Locate the cell with the specified text and output its [x, y] center coordinate. 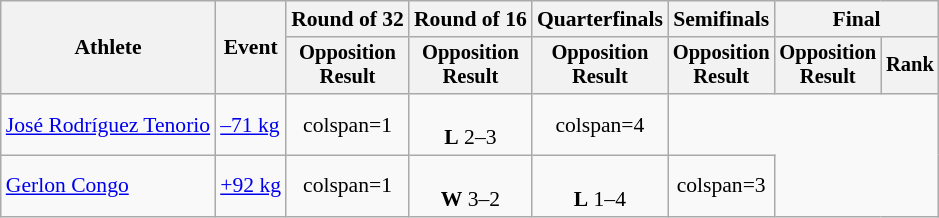
L 2–3 [470, 124]
Gerlon Congo [108, 186]
José Rodríguez Tenorio [108, 124]
Athlete [108, 48]
Event [250, 48]
+92 kg [250, 186]
W 3–2 [470, 186]
Round of 32 [348, 19]
colspan=4 [600, 124]
Quarterfinals [600, 19]
colspan=3 [722, 186]
Semifinals [722, 19]
Final [856, 19]
L 1–4 [600, 186]
Rank [910, 66]
–71 kg [250, 124]
Round of 16 [470, 19]
